Determine the [X, Y] coordinate at the center of the cell enclosing the given text.  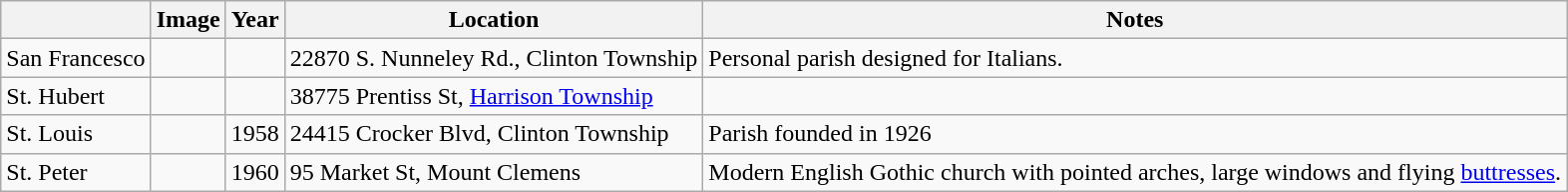
St. Hubert [76, 96]
St. Peter [76, 172]
95 Market St, Mount Clemens [494, 172]
Image [188, 20]
Parish founded in 1926 [1135, 134]
Personal parish designed for Italians. [1135, 58]
1960 [255, 172]
Year [255, 20]
St. Louis [76, 134]
1958 [255, 134]
Notes [1135, 20]
San Francesco [76, 58]
24415 Crocker Blvd, Clinton Township [494, 134]
Modern English Gothic church with pointed arches, large windows and flying buttresses. [1135, 172]
22870 S. Nunneley Rd., Clinton Township [494, 58]
38775 Prentiss St, Harrison Township [494, 96]
Location [494, 20]
